Detect which cell encompasses the target text, then output its (x, y) center coordinate. 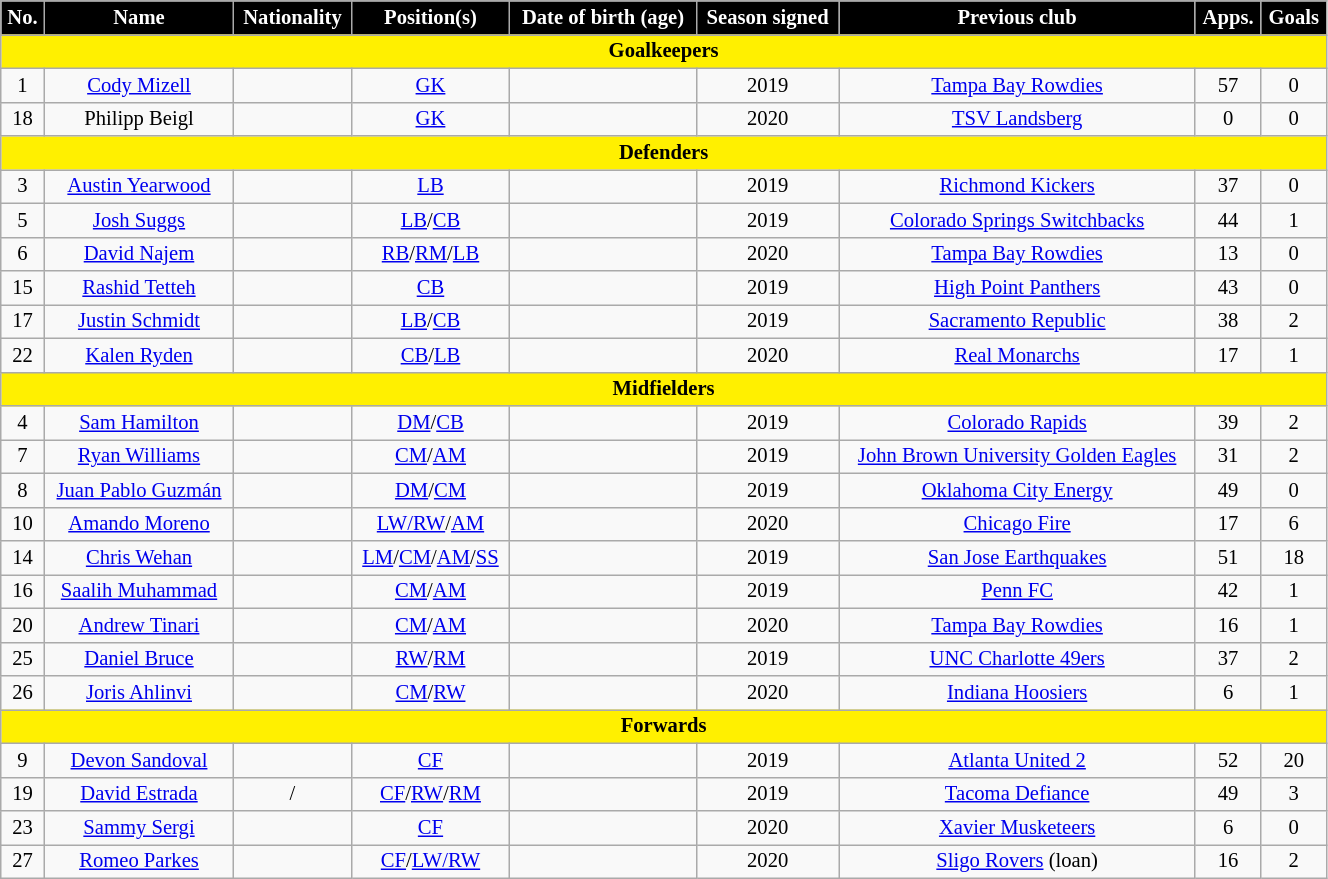
Philipp Beigl (138, 119)
Sam Hamilton (138, 423)
San Jose Earthquakes (1017, 557)
57 (1228, 85)
CF/RW/RM (430, 794)
High Point Panthers (1017, 287)
Devon Sandoval (138, 760)
5 (23, 220)
43 (1228, 287)
Cody Mizell (138, 85)
Sacramento Republic (1017, 321)
/ (292, 794)
Goals (1294, 17)
Midfielders (664, 389)
LB (430, 186)
Colorado Rapids (1017, 423)
Nationality (292, 17)
39 (1228, 423)
No. (23, 17)
26 (23, 693)
CB/LB (430, 355)
9 (23, 760)
Rashid Tetteh (138, 287)
Name (138, 17)
4 (23, 423)
15 (23, 287)
Andrew Tinari (138, 625)
Atlanta United 2 (1017, 760)
Colorado Springs Switchbacks (1017, 220)
Penn FC (1017, 591)
Oklahoma City Energy (1017, 490)
25 (23, 659)
Richmond Kickers (1017, 186)
10 (23, 524)
DM/CM (430, 490)
27 (23, 861)
TSV Landsberg (1017, 119)
14 (23, 557)
Kalen Ryden (138, 355)
Goalkeepers (664, 51)
Sammy Sergi (138, 827)
Forwards (664, 726)
Xavier Musketeers (1017, 827)
DM/CB (430, 423)
Josh Suggs (138, 220)
Previous club (1017, 17)
John Brown University Golden Eagles (1017, 456)
19 (23, 794)
CM/RW (430, 693)
31 (1228, 456)
RW/RM (430, 659)
Indiana Hoosiers (1017, 693)
23 (23, 827)
Juan Pablo Guzmán (138, 490)
Chicago Fire (1017, 524)
Chris Wehan (138, 557)
Real Monarchs (1017, 355)
51 (1228, 557)
Season signed (768, 17)
Tacoma Defiance (1017, 794)
38 (1228, 321)
Amando Moreno (138, 524)
Ryan Williams (138, 456)
Joris Ahlinvi (138, 693)
8 (23, 490)
Saalih Muhammad (138, 591)
Defenders (664, 153)
RB/RM/LB (430, 254)
42 (1228, 591)
Sligo Rovers (loan) (1017, 861)
Daniel Bruce (138, 659)
LW/RW/AM (430, 524)
Austin Yearwood (138, 186)
CB (430, 287)
David Estrada (138, 794)
7 (23, 456)
Justin Schmidt (138, 321)
CF/LW/RW (430, 861)
LM/CM/AM/SS (430, 557)
David Najem (138, 254)
UNC Charlotte 49ers (1017, 659)
Romeo Parkes (138, 861)
44 (1228, 220)
13 (1228, 254)
Apps. (1228, 17)
Position(s) (430, 17)
22 (23, 355)
52 (1228, 760)
Date of birth (age) (603, 17)
